From the cell containing the given text, extract its center point as [X, Y] coordinate. 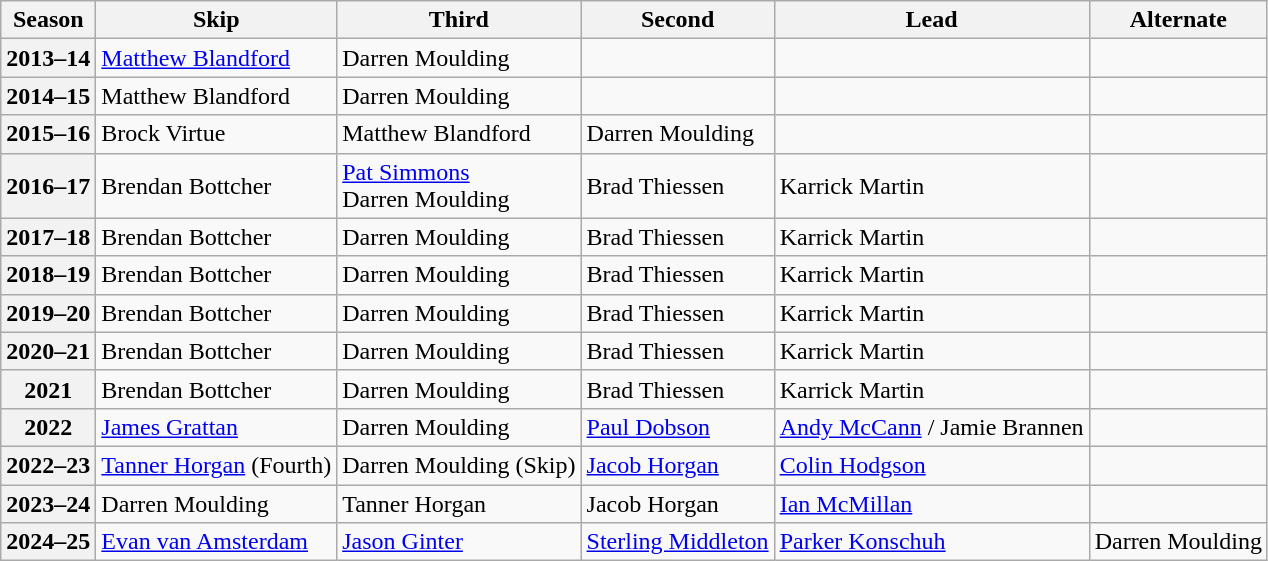
Pat Simmons Darren Moulding [459, 186]
2019–20 [48, 313]
Tanner Horgan [459, 503]
James Grattan [216, 427]
Brock Virtue [216, 134]
2018–19 [48, 275]
2017–18 [48, 237]
2014–15 [48, 96]
Third [459, 20]
Sterling Middleton [678, 542]
2021 [48, 389]
2013–14 [48, 58]
Lead [932, 20]
Evan van Amsterdam [216, 542]
2023–24 [48, 503]
2024–25 [48, 542]
2022 [48, 427]
Darren Moulding (Skip) [459, 465]
Tanner Horgan (Fourth) [216, 465]
Andy McCann / Jamie Brannen [932, 427]
Second [678, 20]
2022–23 [48, 465]
Parker Konschuh [932, 542]
2020–21 [48, 351]
Season [48, 20]
Colin Hodgson [932, 465]
Skip [216, 20]
2015–16 [48, 134]
Ian McMillan [932, 503]
Jason Ginter [459, 542]
2016–17 [48, 186]
Paul Dobson [678, 427]
Alternate [1178, 20]
